Detect which cell encompasses the target text, then output its (x, y) center coordinate. 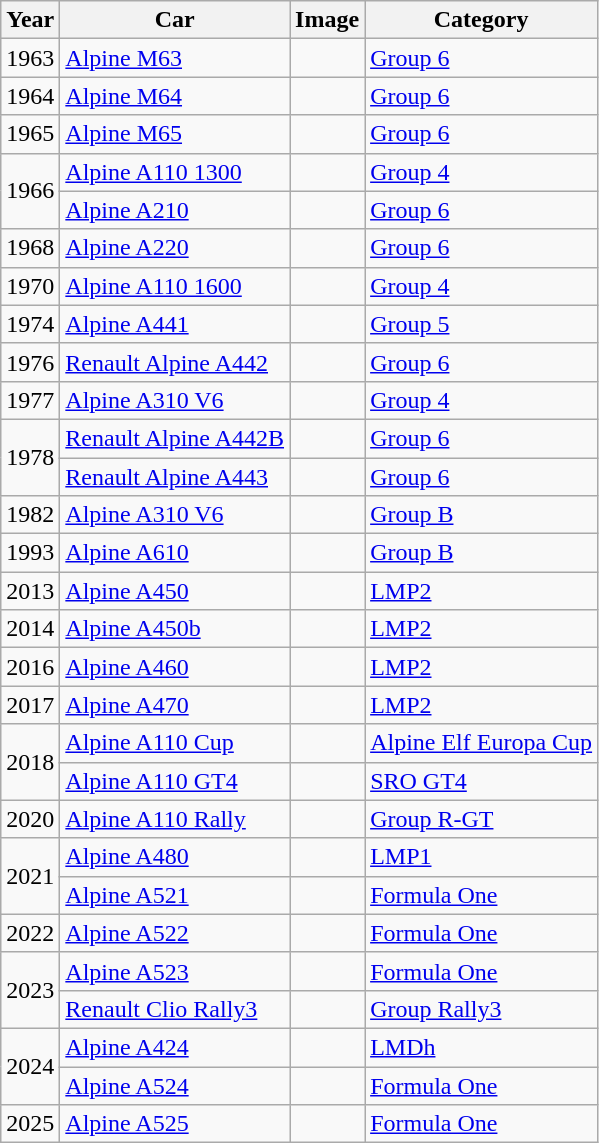
2021 (30, 876)
2013 (30, 591)
2020 (30, 819)
2024 (30, 1066)
1963 (30, 58)
Image (328, 20)
Alpine Elf Europa Cup (482, 743)
Group 5 (482, 324)
Alpine A522 (175, 933)
Group R-GT (482, 819)
2023 (30, 990)
Alpine A441 (175, 324)
Alpine A450 (175, 591)
1978 (30, 457)
Alpine A110 Cup (175, 743)
Renault Clio Rally3 (175, 1009)
1964 (30, 96)
1993 (30, 553)
Car (175, 20)
1970 (30, 286)
Alpine A110 Rally (175, 819)
1968 (30, 248)
Renault Alpine A442B (175, 438)
Alpine M64 (175, 96)
2025 (30, 1124)
2017 (30, 705)
Alpine A220 (175, 248)
1976 (30, 362)
Renault Alpine A442 (175, 362)
1965 (30, 134)
SRO GT4 (482, 781)
Alpine A460 (175, 667)
Alpine A470 (175, 705)
1982 (30, 515)
1974 (30, 324)
2014 (30, 629)
Year (30, 20)
Alpine A610 (175, 553)
2022 (30, 933)
Alpine M65 (175, 134)
LMDh (482, 1047)
Alpine A210 (175, 210)
2016 (30, 667)
Alpine A110 1600 (175, 286)
Alpine A524 (175, 1085)
Alpine M63 (175, 58)
2018 (30, 762)
Group Rally3 (482, 1009)
Alpine A424 (175, 1047)
Renault Alpine A443 (175, 477)
1966 (30, 191)
Alpine A110 1300 (175, 172)
Category (482, 20)
Alpine A110 GT4 (175, 781)
Alpine A480 (175, 857)
Alpine A450b (175, 629)
Alpine A525 (175, 1124)
Alpine A523 (175, 971)
1977 (30, 400)
LMP1 (482, 857)
Alpine A521 (175, 895)
